Determine the [X, Y] coordinate at the center of the cell enclosing the given text.  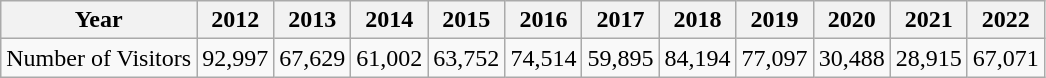
2013 [312, 20]
2019 [774, 20]
84,194 [698, 58]
67,629 [312, 58]
59,895 [620, 58]
2018 [698, 20]
61,002 [390, 58]
77,097 [774, 58]
2015 [466, 20]
2014 [390, 20]
63,752 [466, 58]
2021 [928, 20]
2020 [852, 20]
67,071 [1006, 58]
2022 [1006, 20]
92,997 [236, 58]
Year [99, 20]
2016 [544, 20]
30,488 [852, 58]
2012 [236, 20]
74,514 [544, 58]
28,915 [928, 58]
2017 [620, 20]
Number of Visitors [99, 58]
